Find where the given text appears and provide that cell's center as [x, y] coordinate. 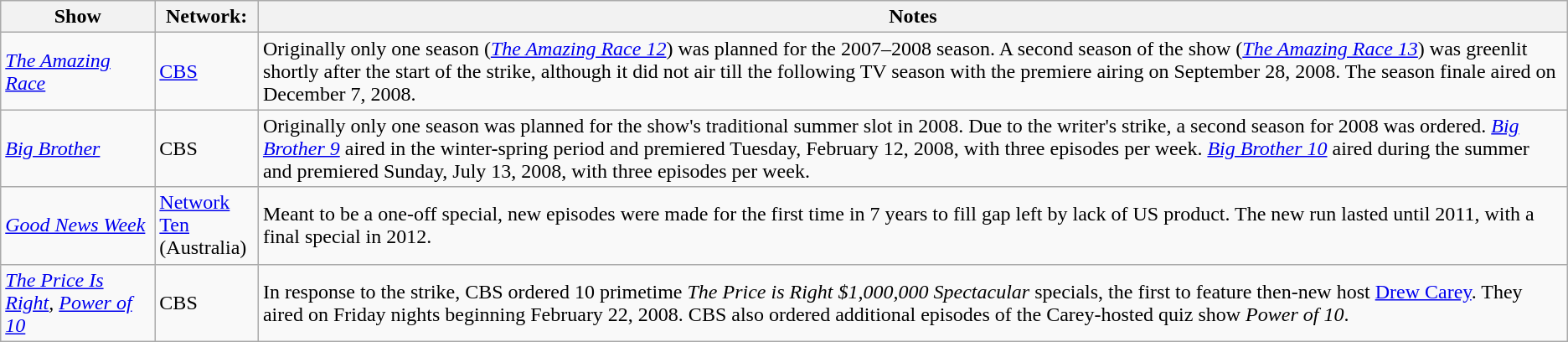
Network: [207, 17]
The Price Is Right, Power of 10 [78, 303]
Show [78, 17]
Good News Week [78, 225]
Big Brother [78, 148]
Notes [913, 17]
The Amazing Race [78, 71]
Network Ten(Australia) [207, 225]
